Determine the (x, y) coordinate at the center of the cell enclosing the given text.  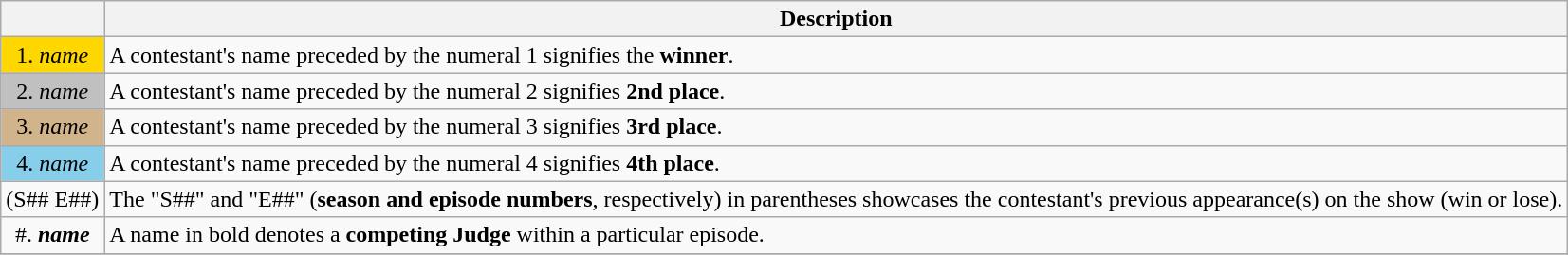
(S## E##) (53, 199)
A contestant's name preceded by the numeral 4 signifies 4th place. (837, 163)
3. name (53, 127)
Description (837, 19)
4. name (53, 163)
1. name (53, 55)
A contestant's name preceded by the numeral 1 signifies the winner. (837, 55)
A contestant's name preceded by the numeral 3 signifies 3rd place. (837, 127)
2. name (53, 91)
#. name (53, 235)
A contestant's name preceded by the numeral 2 signifies 2nd place. (837, 91)
A name in bold denotes a competing Judge within a particular episode. (837, 235)
